Detect which cell encompasses the target text, then output its [x, y] center coordinate. 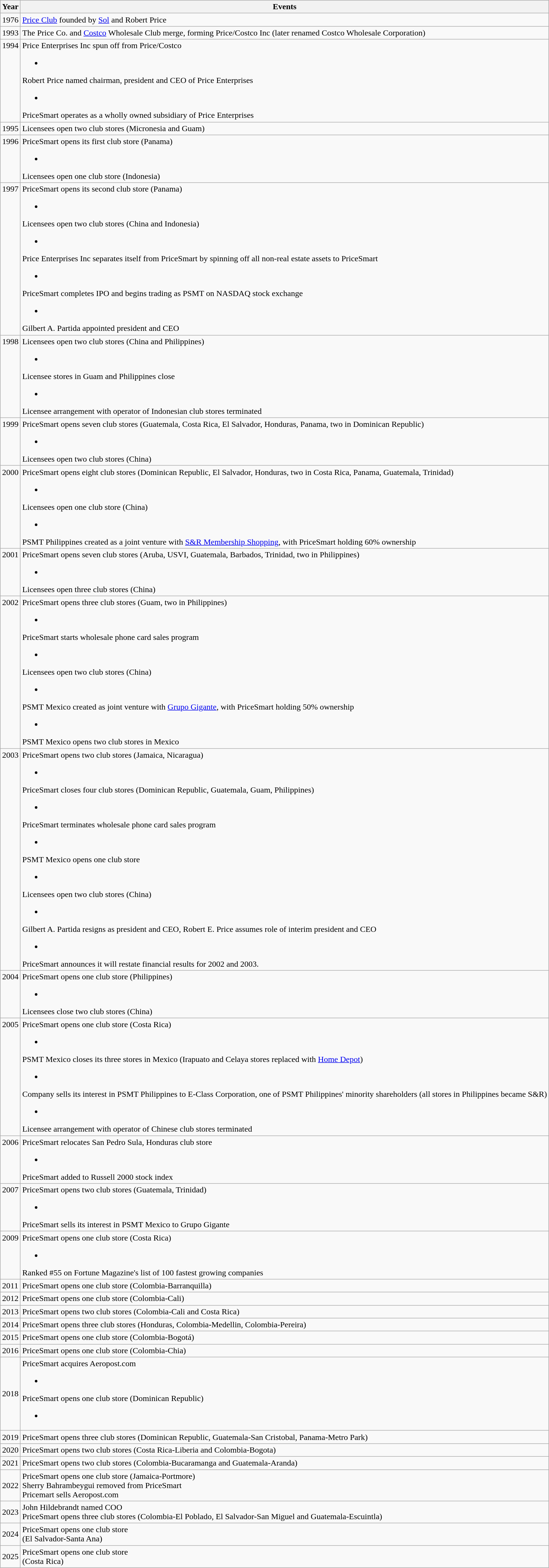
2022 [10, 1485]
1994 [10, 81]
2023 [10, 1512]
PriceSmart opens one club store (Colombia-Bogotá) [285, 1338]
Licensees open two club stores (Micronesia and Guam) [285, 128]
2025 [10, 1556]
PriceSmart opens one club store (Jamaica-Portmore)Sherry Bahrambeygui removed from PriceSmartPricemart sells Aeropost.com [285, 1485]
The Price Co. and Costco Wholesale Club merge, forming Price/Costco Inc (later renamed Costco Wholesale Corporation) [285, 33]
John Hildebrandt named COOPriceSmart opens three club stores (Colombia-El Poblado, El Salvador-San Miguel and Guatemala-Escuintla) [285, 1512]
PriceSmart opens one club store (Colombia-Barranquilla) [285, 1286]
PriceSmart opens two club stores (Colombia-Cali and Costa Rica) [285, 1312]
PriceSmart opens two club stores (Colombia-Bucaramanga and Guatemala-Aranda) [285, 1463]
PriceSmart opens three club stores (Honduras, Colombia-Medellin, Colombia-Pereira) [285, 1325]
PriceSmart opens one club store(Costa Rica) [285, 1556]
Events [285, 7]
2013 [10, 1312]
2005 [10, 1077]
1999 [10, 442]
2021 [10, 1463]
1993 [10, 33]
2004 [10, 994]
2020 [10, 1450]
PriceSmart opens one club store (Costa Rica)Ranked #55 on Fortune Magazine's list of 100 fastest growing companies [285, 1255]
1976 [10, 20]
PriceSmart opens two club stores (Guatemala, Trinidad)PriceSmart sells its interest in PSMT Mexico to Grupo Gigante [285, 1207]
2016 [10, 1350]
1996 [10, 159]
2011 [10, 1286]
1998 [10, 376]
PriceSmart opens one club store(El Salvador-Santa Ana) [285, 1535]
2014 [10, 1325]
PriceSmart opens two club stores (Costa Rica-Liberia and Colombia-Bogota) [285, 1450]
2002 [10, 672]
PriceSmart opens one club store (Philippines)Licensees close two club stores (China) [285, 994]
2001 [10, 572]
PriceSmart opens three club stores (Dominican Republic, Guatemala-San Cristobal, Panama-Metro Park) [285, 1437]
PriceSmart opens seven club stores (Aruba, USVI, Guatemala, Barbados, Trinidad, two in Philippines)Licensees open three club stores (China) [285, 572]
PriceSmart opens one club store (Colombia-Cali) [285, 1299]
2006 [10, 1160]
2024 [10, 1535]
PriceSmart relocates San Pedro Sula, Honduras club storePriceSmart added to Russell 2000 stock index [285, 1160]
2018 [10, 1394]
2015 [10, 1338]
Year [10, 7]
PriceSmart acquires Aeropost.comPriceSmart opens one club store (Dominican Republic) [285, 1394]
PriceSmart opens its first club store (Panama)Licensees open one club store (Indonesia) [285, 159]
2000 [10, 507]
2019 [10, 1437]
PriceSmart opens one club store (Colombia-Chia) [285, 1350]
2003 [10, 859]
2012 [10, 1299]
2007 [10, 1207]
Price Club founded by Sol and Robert Price [285, 20]
1997 [10, 259]
2009 [10, 1255]
1995 [10, 128]
